Locate the cell with the specified text and output its (X, Y) center coordinate. 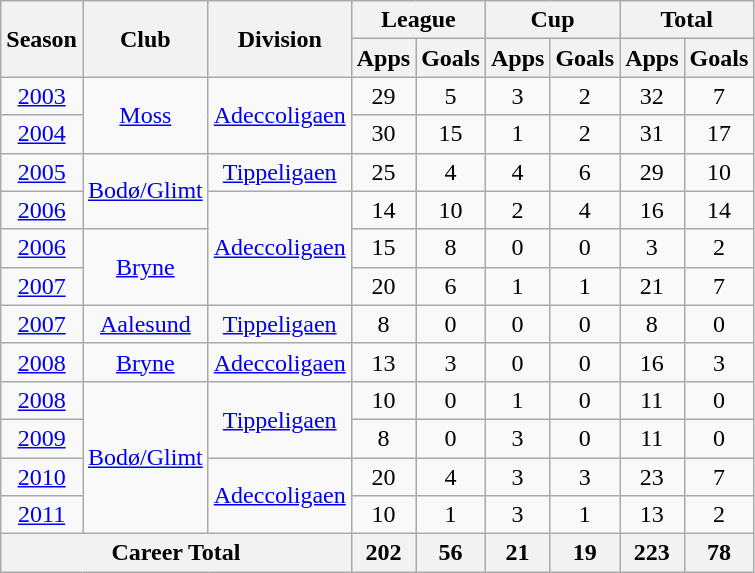
Total (687, 20)
Season (42, 39)
Club (145, 39)
Moss (145, 115)
Cup (552, 20)
31 (652, 134)
78 (719, 553)
Division (280, 39)
2009 (42, 438)
2003 (42, 96)
Aalesund (145, 324)
19 (585, 553)
32 (652, 96)
Career Total (176, 553)
223 (652, 553)
2005 (42, 172)
17 (719, 134)
League (418, 20)
25 (383, 172)
5 (451, 96)
56 (451, 553)
2004 (42, 134)
30 (383, 134)
202 (383, 553)
2011 (42, 515)
23 (652, 477)
2010 (42, 477)
